Return (X, Y) of the center of cell containing provided text 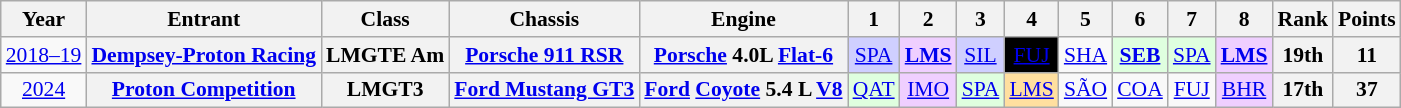
17th (1304, 90)
Engine (743, 19)
6 (1140, 19)
5 (1086, 19)
SIL (981, 55)
4 (1032, 19)
2018–19 (44, 55)
8 (1244, 19)
Points (1367, 19)
11 (1367, 55)
Class (385, 19)
1 (874, 19)
IMO (928, 90)
Porsche 911 RSR (544, 55)
Ford Mustang GT3 (544, 90)
Chassis (544, 19)
LMGT3 (385, 90)
Porsche 4.0L Flat-6 (743, 55)
2 (928, 19)
LMGTE Am (385, 55)
7 (1192, 19)
19th (1304, 55)
37 (1367, 90)
SÃO (1086, 90)
3 (981, 19)
QAT (874, 90)
Entrant (204, 19)
2024 (44, 90)
Ford Coyote 5.4 L V8 (743, 90)
Rank (1304, 19)
BHR (1244, 90)
Dempsey-Proton Racing (204, 55)
COA (1140, 90)
Proton Competition (204, 90)
SEB (1140, 55)
SHA (1086, 55)
Year (44, 19)
